Search for the cell housing the specified text and yield its [x, y] center coordinate. 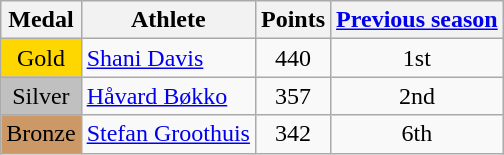
Athlete [168, 20]
6th [418, 134]
357 [292, 96]
440 [292, 58]
Shani Davis [168, 58]
Gold [41, 58]
Bronze [41, 134]
Points [292, 20]
Håvard Bøkko [168, 96]
1st [418, 58]
Previous season [418, 20]
342 [292, 134]
Medal [41, 20]
Silver [41, 96]
Stefan Groothuis [168, 134]
2nd [418, 96]
